Determine the [x, y] coordinate at the center of the cell enclosing the given text.  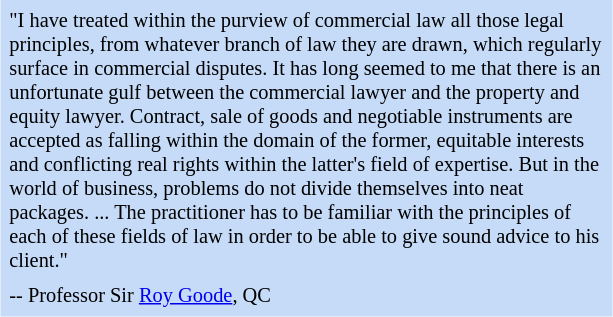
-- Professor Sir Roy Goode, QC [306, 296]
